Extract the (X, Y) coordinate from the center of the cell holding the provided text.  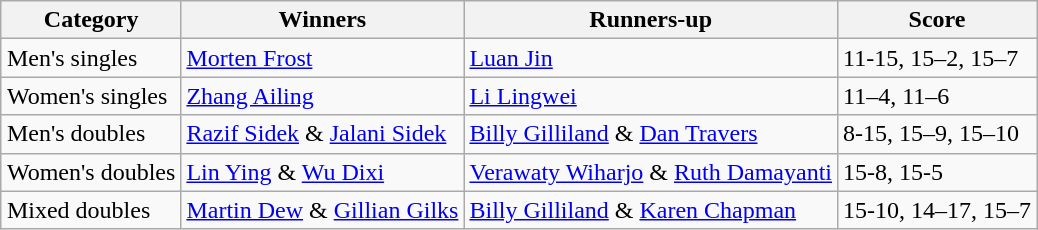
Morten Frost (322, 58)
Women's singles (90, 96)
15-10, 14–17, 15–7 (936, 210)
Winners (322, 20)
Luan Jin (651, 58)
Zhang Ailing (322, 96)
Score (936, 20)
15-8, 15-5 (936, 172)
Women's doubles (90, 172)
Mixed doubles (90, 210)
Billy Gilliland & Dan Travers (651, 134)
Men's singles (90, 58)
Runners-up (651, 20)
Men's doubles (90, 134)
Billy Gilliland & Karen Chapman (651, 210)
Lin Ying & Wu Dixi (322, 172)
11-15, 15–2, 15–7 (936, 58)
Verawaty Wiharjo & Ruth Damayanti (651, 172)
8-15, 15–9, 15–10 (936, 134)
11–4, 11–6 (936, 96)
Razif Sidek & Jalani Sidek (322, 134)
Martin Dew & Gillian Gilks (322, 210)
Li Lingwei (651, 96)
Category (90, 20)
